For the text-containing cell, return its midpoint in (x, y) coordinate format. 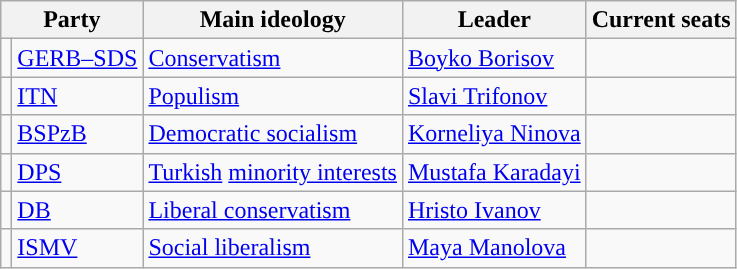
Hristo Ivanov (494, 210)
GERB–SDS (78, 58)
Boyko Borisov (494, 58)
Main ideology (273, 20)
Party (72, 20)
Social liberalism (273, 248)
Populism (273, 96)
Korneliya Ninova (494, 134)
Current seats (661, 20)
Turkish minority interests (273, 172)
Slavi Trifonov (494, 96)
Liberal conservatism (273, 210)
Leader (494, 20)
Mustafa Karadayi (494, 172)
BSPzB (78, 134)
Democratic socialism (273, 134)
Conservatism (273, 58)
DPS (78, 172)
DB (78, 210)
Maya Manolova (494, 248)
ISMV (78, 248)
ITN (78, 96)
